Determine the (X, Y) coordinate at the center of the cell enclosing the given text.  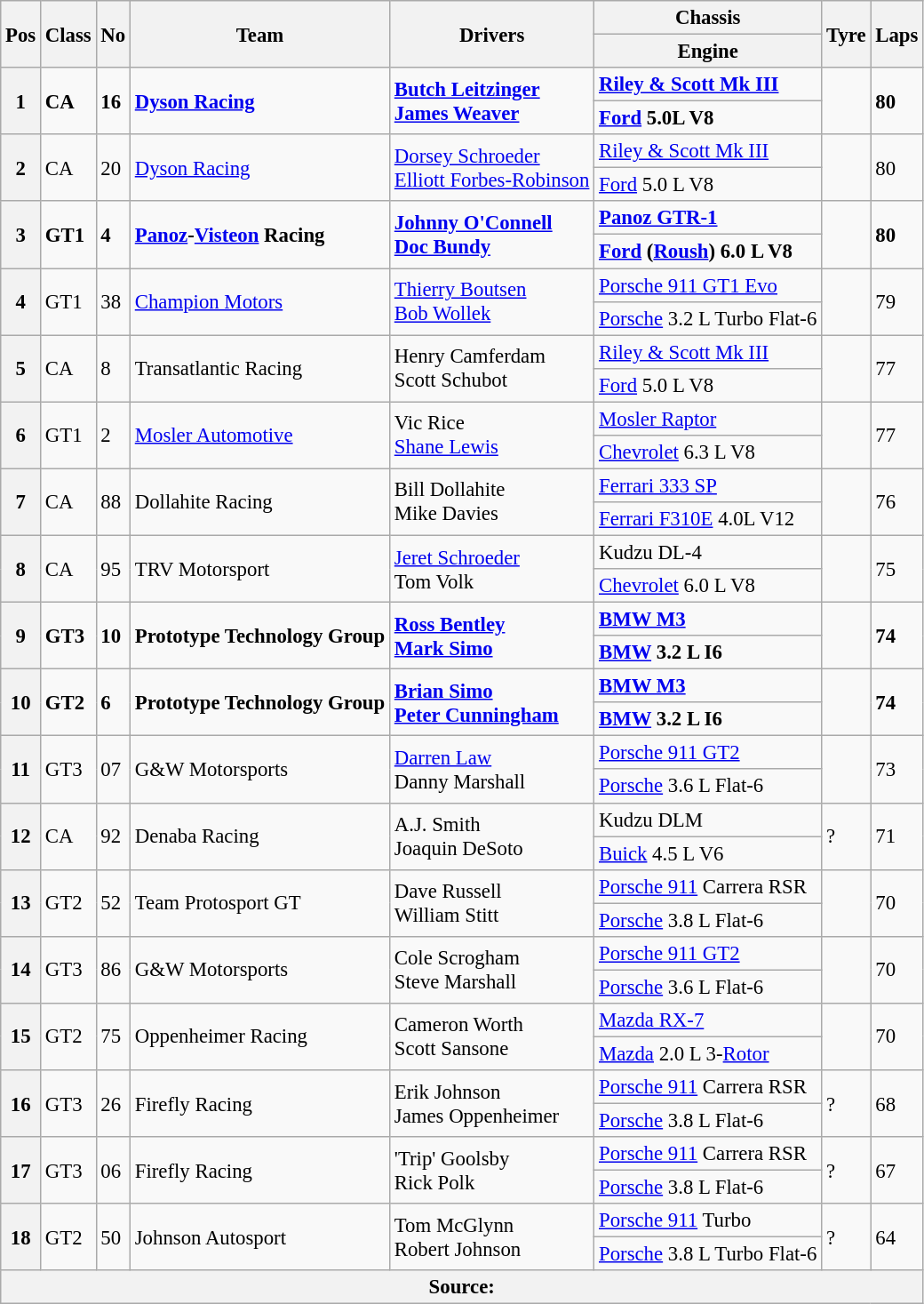
Henry Camferdam Scott Schubot (491, 368)
TRV Motorsport (259, 569)
9 (21, 636)
06 (113, 1170)
Porsche 3.8 L Turbo Flat-6 (708, 1254)
95 (113, 569)
Dollahite Racing (259, 501)
Johnson Autosport (259, 1237)
Team Protosport GT (259, 903)
'Trip' Goolsby Rick Polk (491, 1170)
Ford (Roush) 6.0 L V8 (708, 252)
Engine (708, 52)
A.J. Smith Joaquin DeSoto (491, 836)
Mazda 2.0 L 3-Rotor (708, 1053)
Champion Motors (259, 302)
14 (21, 971)
92 (113, 836)
Cameron Worth Scott Sansone (491, 1036)
26 (113, 1104)
15 (21, 1036)
Oppenheimer Racing (259, 1036)
12 (21, 836)
38 (113, 302)
88 (113, 501)
18 (21, 1237)
Dorsey Schroeder Elliott Forbes-Robinson (491, 167)
Erik Johnson James Oppenheimer (491, 1104)
Johnny O'Connell Doc Bundy (491, 235)
73 (897, 770)
Vic Rice Shane Lewis (491, 436)
Chassis (708, 18)
Mosler Automotive (259, 436)
67 (897, 1170)
Mazda RX-7 (708, 1020)
Ferrari F310E 4.0L V12 (708, 519)
Tom McGlynn Robert Johnson (491, 1237)
Porsche 3.2 L Turbo Flat-6 (708, 318)
Panoz GTR-1 (708, 218)
07 (113, 770)
Kudzu DL-4 (708, 552)
Ross Bentley Mark Simo (491, 636)
17 (21, 1170)
20 (113, 167)
Bill Dollahite Mike Davies (491, 501)
Thierry Boutsen Bob Wollek (491, 302)
64 (897, 1237)
86 (113, 971)
Denaba Racing (259, 836)
Laps (897, 34)
Buick 4.5 L V6 (708, 853)
Ford 5.0L V8 (708, 118)
Dave Russell William Stitt (491, 903)
5 (21, 368)
50 (113, 1237)
7 (21, 501)
Porsche 911 GT1 Evo (708, 285)
Class (69, 34)
Chevrolet 6.0 L V8 (708, 586)
68 (897, 1104)
Tyre (846, 34)
Pos (21, 34)
79 (897, 302)
71 (897, 836)
Mosler Raptor (708, 419)
13 (21, 903)
Drivers (491, 34)
11 (21, 770)
76 (897, 501)
No (113, 34)
Panoz-Visteon Racing (259, 235)
3 (21, 235)
52 (113, 903)
Chevrolet 6.3 L V8 (708, 452)
Cole Scrogham Steve Marshall (491, 971)
Porsche 911 Turbo (708, 1220)
Darren Law Danny Marshall (491, 770)
Team (259, 34)
1 (21, 101)
Butch Leitzinger James Weaver (491, 101)
Transatlantic Racing (259, 368)
Jeret Schroeder Tom Volk (491, 569)
Ferrari 333 SP (708, 485)
Brian Simo Peter Cunningham (491, 702)
Kudzu DLM (708, 820)
